From the cell containing the given text, extract its center point as [X, Y] coordinate. 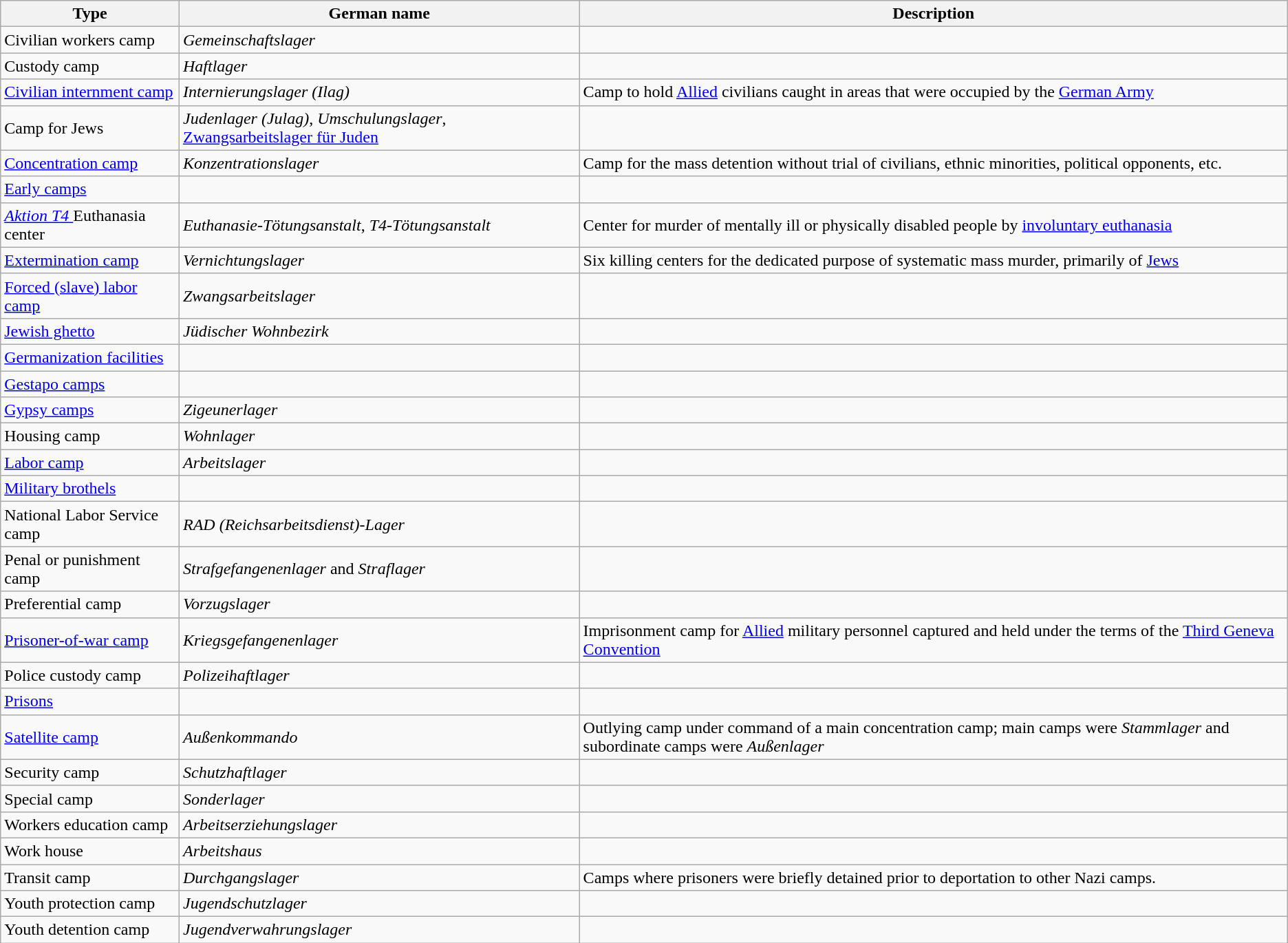
Jüdischer Wohnbezirk [379, 331]
Type [90, 14]
Internierungslager (Ilag) [379, 92]
Gestapo camps [90, 383]
Military brothels [90, 489]
Konzentrationslager [379, 163]
Euthanasie-Tötungsanstalt, T4-Tötungsanstalt [379, 224]
Center for murder of mentally ill or physically disabled people by involuntary euthanasia [933, 224]
German name [379, 14]
Schutzhaftlager [379, 772]
Custody camp [90, 66]
Youth detention camp [90, 930]
Camp for Jews [90, 128]
Zigeunerlager [379, 410]
Work house [90, 851]
Jewish ghetto [90, 331]
Wohnlager [379, 436]
National Labor Service camp [90, 525]
Haftlager [379, 66]
Preferential camp [90, 604]
Concentration camp [90, 163]
Arbeitslager [379, 463]
Extermination camp [90, 260]
Jugendverwahrungslager [379, 930]
Civilian workers camp [90, 40]
Police custody camp [90, 675]
Forced (slave) labor camp [90, 296]
Zwangsarbeitslager [379, 296]
Workers education camp [90, 825]
Durchgangslager [379, 878]
Civilian internment camp [90, 92]
Arbeitserziehungslager [379, 825]
Youth protection camp [90, 904]
Jugendschutzlager [379, 904]
Camp for the mass detention without trial of civilians, ethnic minorities, political opponents, etc. [933, 163]
Judenlager (Julag), Umschulungslager, Zwangsarbeitslager für Juden [379, 128]
Security camp [90, 772]
Germanization facilities [90, 357]
Housing camp [90, 436]
Strafgefangenenlager and Straflager [379, 569]
Vorzugslager [379, 604]
Gemeinschaftslager [379, 40]
Außenkommando [379, 737]
Satellite camp [90, 737]
Labor camp [90, 463]
Camps where prisoners were briefly detained prior to deportation to other Nazi camps. [933, 878]
Polizeihaftlager [379, 675]
Kriegsgefangenenlager [379, 640]
Arbeitshaus [379, 851]
Penal or punishment camp [90, 569]
Six killing centers for the dedicated purpose of systematic mass murder, primarily of Jews [933, 260]
Special camp [90, 798]
Transit camp [90, 878]
Description [933, 14]
Gypsy camps [90, 410]
Prisons [90, 701]
Camp to hold Allied civilians caught in areas that were occupied by the German Army [933, 92]
RAD (Reichsarbeitsdienst)-Lager [379, 525]
Sonderlager [379, 798]
Prisoner-of-war camp [90, 640]
Outlying camp under command of a main concentration camp; main camps were Stammlager and subordinate camps were Außenlager [933, 737]
Imprisonment camp for Allied military personnel captured and held under the terms of the Third Geneva Convention [933, 640]
Aktion T4 Euthanasia center [90, 224]
Early camps [90, 189]
Vernichtungslager [379, 260]
